Provide the (x, y) coordinate of the cell's center where the given text is located.  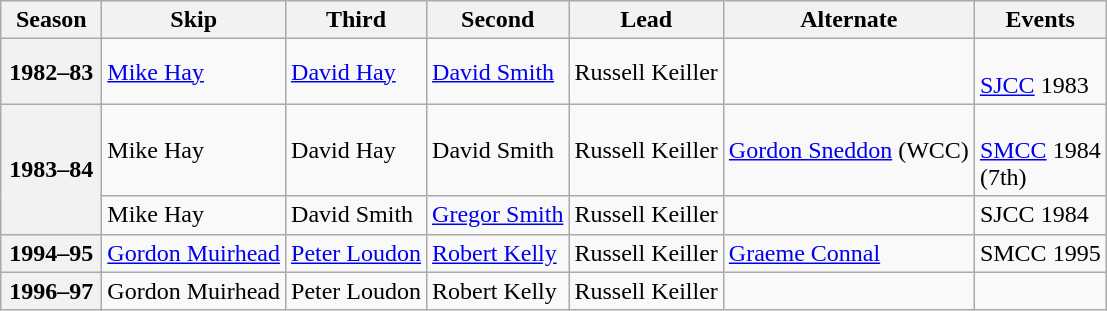
Events (1040, 20)
Graeme Connal (848, 253)
SMCC 1995 (1040, 253)
1996–97 (52, 291)
Second (498, 20)
Season (52, 20)
1983–84 (52, 169)
Alternate (848, 20)
SJCC 1984 (1040, 215)
Skip (194, 20)
Gordon Sneddon (WCC) (848, 150)
1994–95 (52, 253)
1982–83 (52, 72)
Third (356, 20)
SJCC 1983 (1040, 72)
Lead (646, 20)
Gregor Smith (498, 215)
SMCC 1984 (7th) (1040, 150)
